Output the (X, Y) coordinate of the center of the cell containing the given text.  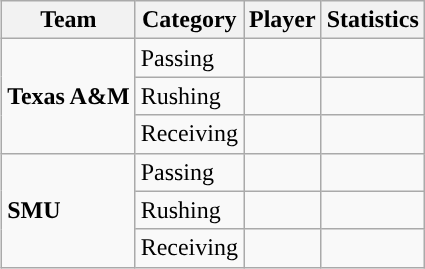
Texas A&M (69, 96)
Category (189, 20)
SMU (69, 210)
Player (283, 20)
Statistics (372, 20)
Team (69, 20)
